Determine the (x, y) coordinate at the center of the cell enclosing the given text.  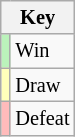
Draw (42, 85)
Key (38, 17)
Win (42, 51)
Defeat (42, 118)
